Detect which cell encompasses the target text, then output its [x, y] center coordinate. 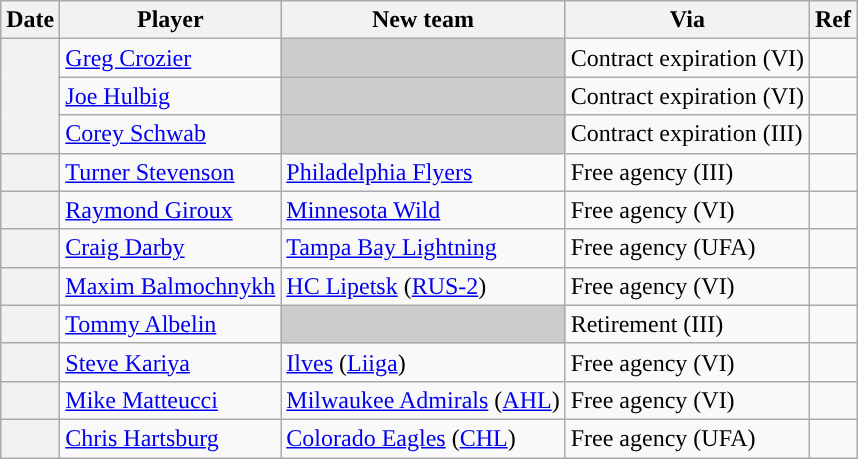
Contract expiration (III) [687, 134]
Free agency (III) [687, 172]
Minnesota Wild [423, 210]
Raymond Giroux [170, 210]
New team [423, 20]
Chris Hartsburg [170, 438]
Craig Darby [170, 248]
Colorado Eagles (CHL) [423, 438]
Tommy Albelin [170, 324]
Date [30, 20]
Tampa Bay Lightning [423, 248]
Player [170, 20]
Via [687, 20]
Milwaukee Admirals (AHL) [423, 400]
HC Lipetsk (RUS-2) [423, 286]
Steve Kariya [170, 362]
Mike Matteucci [170, 400]
Greg Crozier [170, 58]
Ilves (Liiga) [423, 362]
Retirement (III) [687, 324]
Joe Hulbig [170, 96]
Turner Stevenson [170, 172]
Philadelphia Flyers [423, 172]
Ref [832, 20]
Maxim Balmochnykh [170, 286]
Corey Schwab [170, 134]
